Capture the cell that displays the provided text and extract its [x, y] central coordinate. 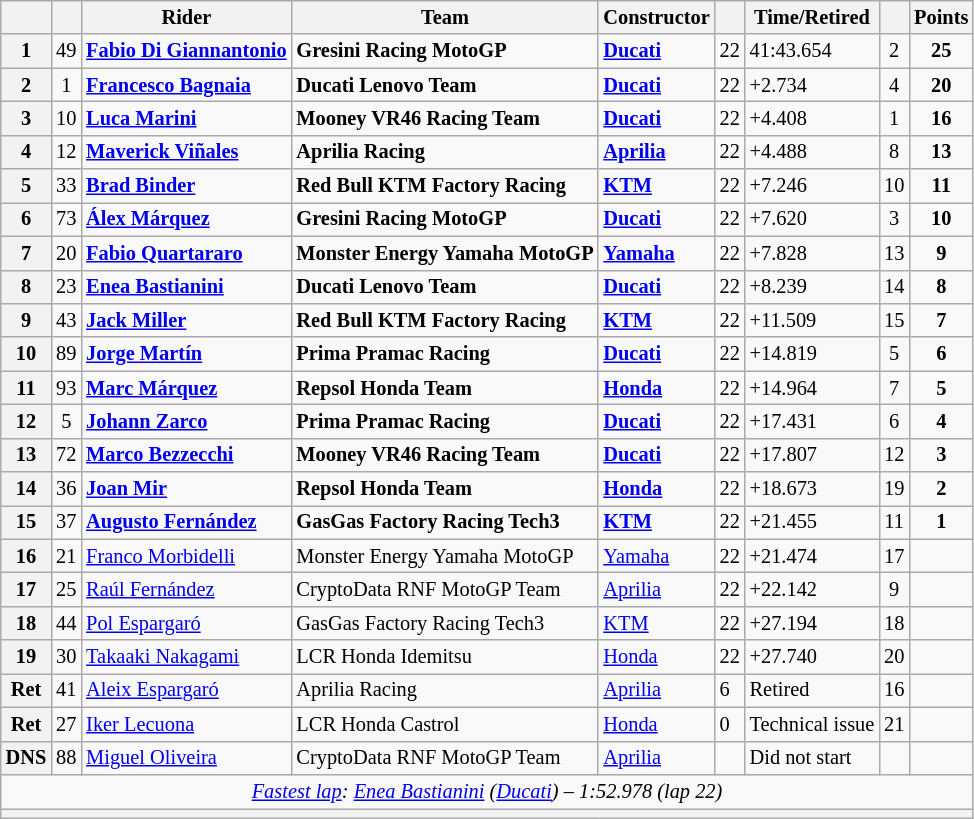
+17.807 [812, 455]
+18.673 [812, 489]
Brad Binder [186, 186]
0 [730, 724]
+2.734 [812, 85]
Marco Bezzecchi [186, 455]
37 [66, 522]
Iker Lecuona [186, 724]
Enea Bastianini [186, 287]
Francesco Bagnaia [186, 85]
+7.246 [812, 186]
+4.488 [812, 152]
Maverick Viñales [186, 152]
89 [66, 354]
Fastest lap: Enea Bastianini (Ducati) – 1:52.978 (lap 22) [488, 791]
30 [66, 657]
+8.239 [812, 287]
41:43.654 [812, 51]
36 [66, 489]
LCR Honda Castrol [444, 724]
+22.142 [812, 589]
Miguel Oliveira [186, 758]
33 [66, 186]
88 [66, 758]
Aleix Espargaró [186, 690]
Pol Espargaró [186, 623]
+14.964 [812, 388]
+4.408 [812, 118]
Rider [186, 17]
93 [66, 388]
49 [66, 51]
Retired [812, 690]
Raúl Fernández [186, 589]
Jorge Martín [186, 354]
Augusto Fernández [186, 522]
Takaaki Nakagami [186, 657]
27 [66, 724]
23 [66, 287]
Luca Marini [186, 118]
Technical issue [812, 724]
+27.740 [812, 657]
Fabio Di Giannantonio [186, 51]
DNS [26, 758]
+14.819 [812, 354]
Time/Retired [812, 17]
Jack Miller [186, 320]
+7.620 [812, 219]
Johann Zarco [186, 421]
+21.474 [812, 556]
44 [66, 623]
+11.509 [812, 320]
Team [444, 17]
+17.431 [812, 421]
Joan Mir [186, 489]
Constructor [656, 17]
Did not start [812, 758]
LCR Honda Idemitsu [444, 657]
72 [66, 455]
+21.455 [812, 522]
Marc Márquez [186, 388]
Fabio Quartararo [186, 253]
+27.194 [812, 623]
43 [66, 320]
Franco Morbidelli [186, 556]
+7.828 [812, 253]
Points [941, 17]
73 [66, 219]
41 [66, 690]
Álex Márquez [186, 219]
